Capture the cell that displays the provided text and extract its [x, y] central coordinate. 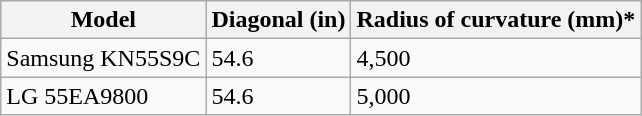
LG 55EA9800 [104, 96]
Model [104, 20]
4,500 [496, 58]
5,000 [496, 96]
Radius of curvature (mm)* [496, 20]
Diagonal (in) [278, 20]
Samsung KN55S9C [104, 58]
